Find where the given text appears and provide that cell's center as [X, Y] coordinate. 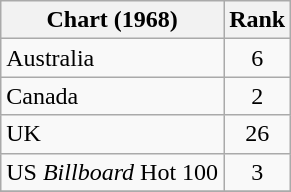
3 [258, 172]
26 [258, 134]
Canada [112, 96]
US Billboard Hot 100 [112, 172]
Chart (1968) [112, 20]
Rank [258, 20]
2 [258, 96]
6 [258, 58]
Australia [112, 58]
UK [112, 134]
